Locate the cell with the specified text and output its (x, y) center coordinate. 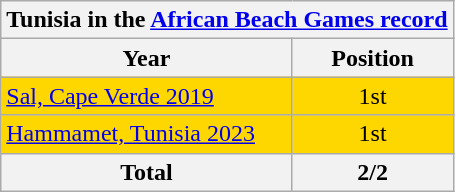
2/2 (372, 172)
Tunisia in the African Beach Games record (227, 20)
Year (146, 58)
Total (146, 172)
Hammamet, Tunisia 2023 (146, 134)
Position (372, 58)
Sal, Cape Verde 2019 (146, 96)
